Provide the (X, Y) coordinate of the cell's center where the given text is located.  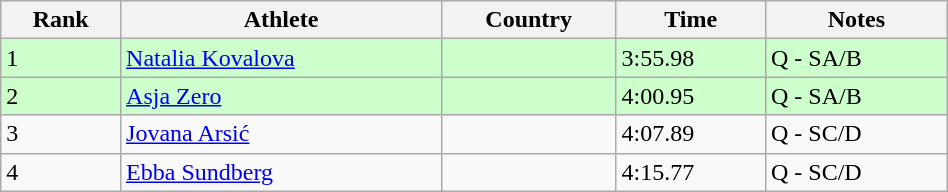
4:07.89 (691, 134)
4:00.95 (691, 96)
3 (61, 134)
Ebba Sundberg (282, 172)
Jovana Arsić (282, 134)
Natalia Kovalova (282, 58)
3:55.98 (691, 58)
4:15.77 (691, 172)
2 (61, 96)
Time (691, 20)
Asja Zero (282, 96)
Athlete (282, 20)
4 (61, 172)
Country (528, 20)
1 (61, 58)
Rank (61, 20)
Notes (856, 20)
